Provide the (X, Y) coordinate of the cell's center where the given text is located.  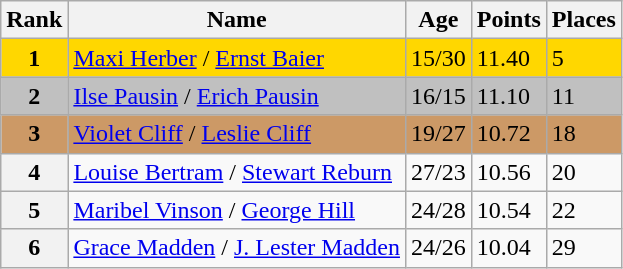
19/27 (438, 134)
16/15 (438, 96)
22 (584, 210)
2 (34, 96)
11.40 (508, 58)
18 (584, 134)
10.54 (508, 210)
Louise Bertram / Stewart Reburn (237, 172)
20 (584, 172)
Name (237, 20)
Points (508, 20)
Grace Madden / J. Lester Madden (237, 248)
11.10 (508, 96)
10.56 (508, 172)
24/26 (438, 248)
Violet Cliff / Leslie Cliff (237, 134)
24/28 (438, 210)
15/30 (438, 58)
Ilse Pausin / Erich Pausin (237, 96)
3 (34, 134)
4 (34, 172)
27/23 (438, 172)
Maxi Herber / Ernst Baier (237, 58)
Age (438, 20)
Places (584, 20)
29 (584, 248)
6 (34, 248)
Maribel Vinson / George Hill (237, 210)
11 (584, 96)
Rank (34, 20)
10.72 (508, 134)
1 (34, 58)
10.04 (508, 248)
